For the text-containing cell, return its midpoint in (x, y) coordinate format. 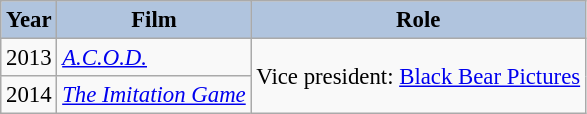
Film (154, 20)
Role (418, 20)
Year (29, 20)
A.C.O.D. (154, 58)
2013 (29, 58)
Vice president: Black Bear Pictures (418, 76)
The Imitation Game (154, 95)
2014 (29, 95)
